Search for the cell housing the specified text and yield its (x, y) center coordinate. 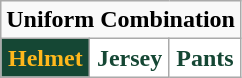
Helmet (46, 58)
Jersey (130, 58)
Pants (204, 58)
Uniform Combination (121, 20)
